Output the (x, y) coordinate of the center of the cell containing the given text.  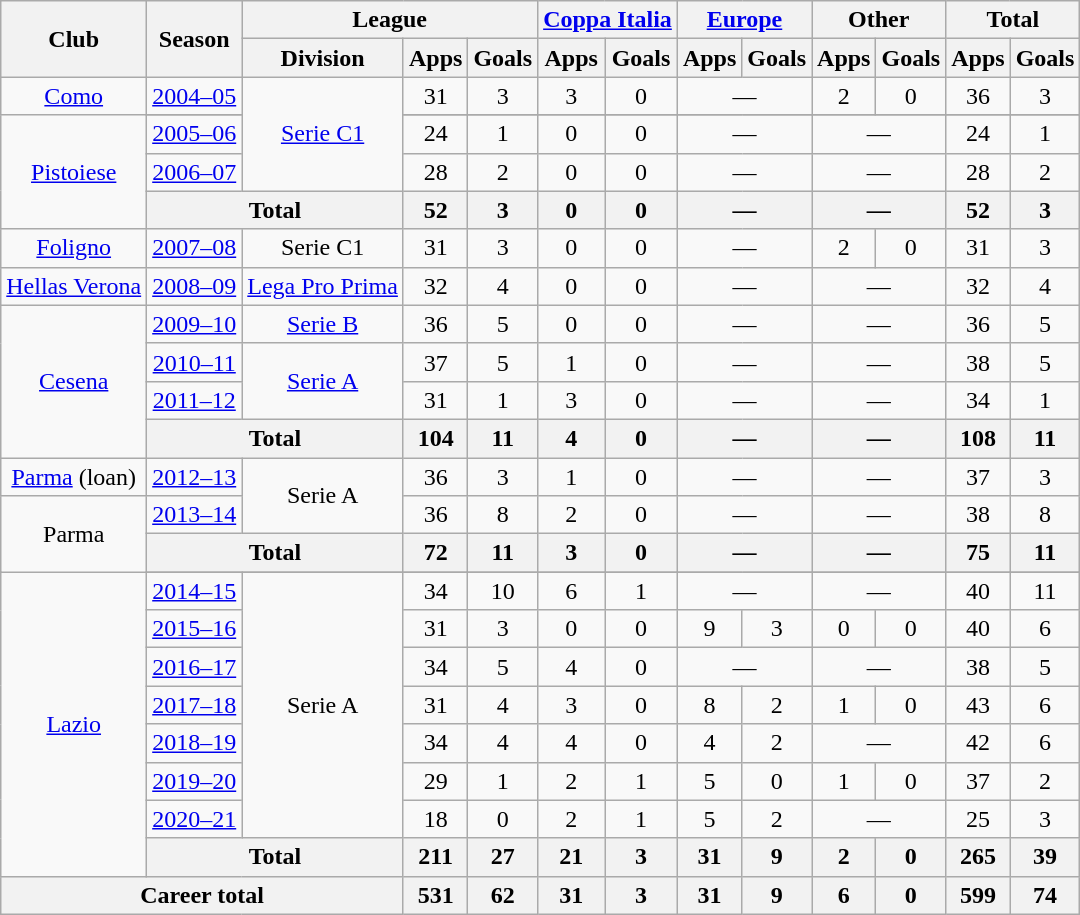
Other (879, 20)
2019–20 (194, 781)
Parma (loan) (74, 477)
75 (978, 553)
21 (572, 857)
Pistoiese (74, 172)
72 (435, 553)
2014–15 (194, 591)
42 (978, 743)
Career total (202, 895)
2012–13 (194, 477)
League (390, 20)
2006–07 (194, 172)
74 (1045, 895)
39 (1045, 857)
2010–11 (194, 362)
2015–16 (194, 629)
108 (978, 438)
2011–12 (194, 400)
Parma (74, 534)
62 (503, 895)
211 (435, 857)
2004–05 (194, 96)
599 (978, 895)
Foligno (74, 248)
2008–09 (194, 286)
25 (978, 819)
2017–18 (194, 705)
27 (503, 857)
2013–14 (194, 515)
2016–17 (194, 667)
265 (978, 857)
2018–19 (194, 743)
Coppa Italia (608, 20)
Lazio (74, 724)
2005–06 (194, 134)
2020–21 (194, 819)
18 (435, 819)
Cesena (74, 381)
Europe (744, 20)
2009–10 (194, 324)
Hellas Verona (74, 286)
Serie B (323, 324)
Season (194, 39)
10 (503, 591)
Club (74, 39)
531 (435, 895)
2007–08 (194, 248)
104 (435, 438)
29 (435, 781)
43 (978, 705)
Como (74, 96)
Lega Pro Prima (323, 286)
Division (323, 58)
